Return the (X, Y) coordinate for the center point of the cell that contains the specified text.  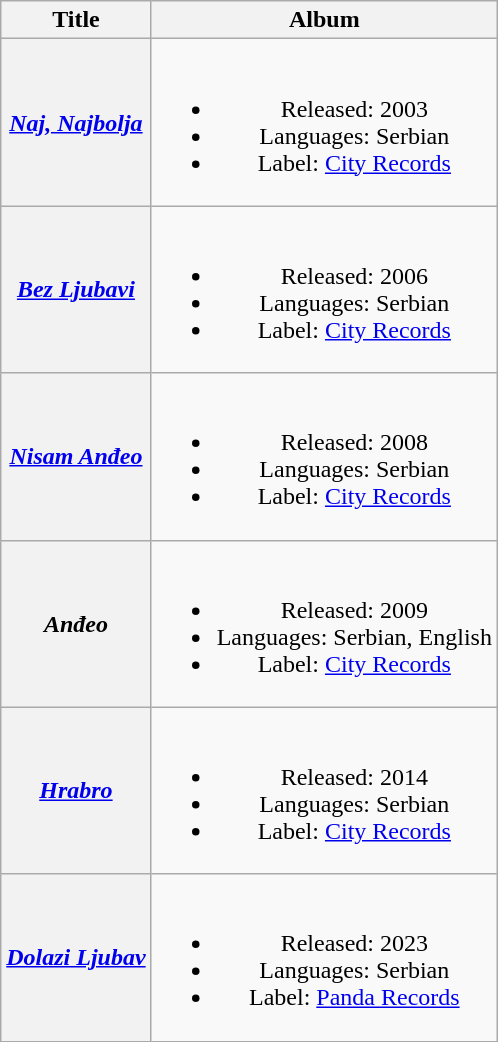
Anđeo (76, 624)
Album (324, 20)
Bez Ljubavi (76, 290)
Released: 2008Languages: SerbianLabel: City Records (324, 456)
Nisam Anđeo (76, 456)
Released: 2023Languages: SerbianLabel: Panda Records (324, 958)
Released: 2009Languages: Serbian, EnglishLabel: City Records (324, 624)
Title (76, 20)
Hrabro (76, 790)
Released: 2014Languages: SerbianLabel: City Records (324, 790)
Naj, Najbolja (76, 122)
Dolazi Ljubav (76, 958)
Released: 2006Languages: SerbianLabel: City Records (324, 290)
Released: 2003Languages: SerbianLabel: City Records (324, 122)
